Output the (x, y) coordinate of the center of the cell containing the given text.  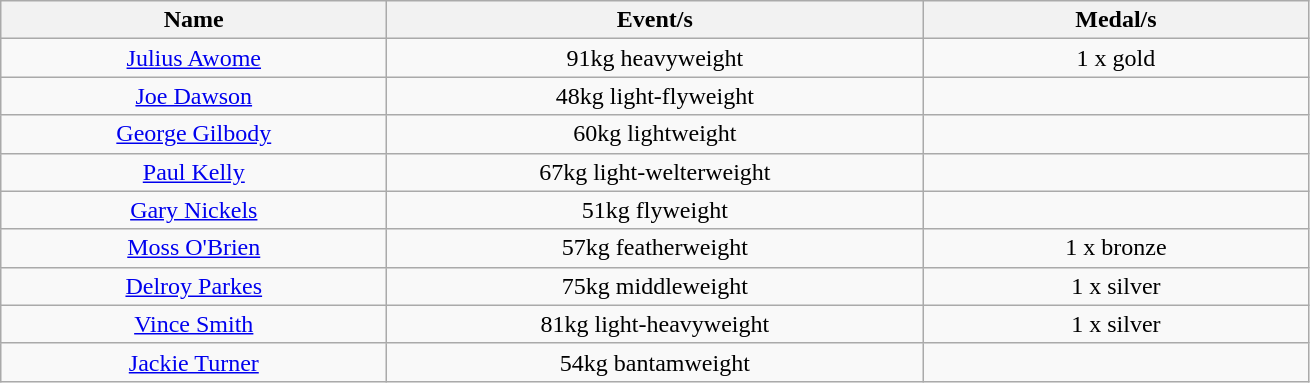
75kg middleweight (655, 286)
1 x gold (1116, 58)
48kg light-flyweight (655, 96)
Moss O'Brien (194, 248)
57kg featherweight (655, 248)
81kg light-heavyweight (655, 324)
Julius Awome (194, 58)
51kg flyweight (655, 210)
Vince Smith (194, 324)
Delroy Parkes (194, 286)
60kg lightweight (655, 134)
Joe Dawson (194, 96)
1 x bronze (1116, 248)
Paul Kelly (194, 172)
91kg heavyweight (655, 58)
Medal/s (1116, 20)
54kg bantamweight (655, 362)
Jackie Turner (194, 362)
Gary Nickels (194, 210)
Name (194, 20)
Event/s (655, 20)
67kg light-welterweight (655, 172)
George Gilbody (194, 134)
